Capture the cell that displays the provided text and extract its (X, Y) central coordinate. 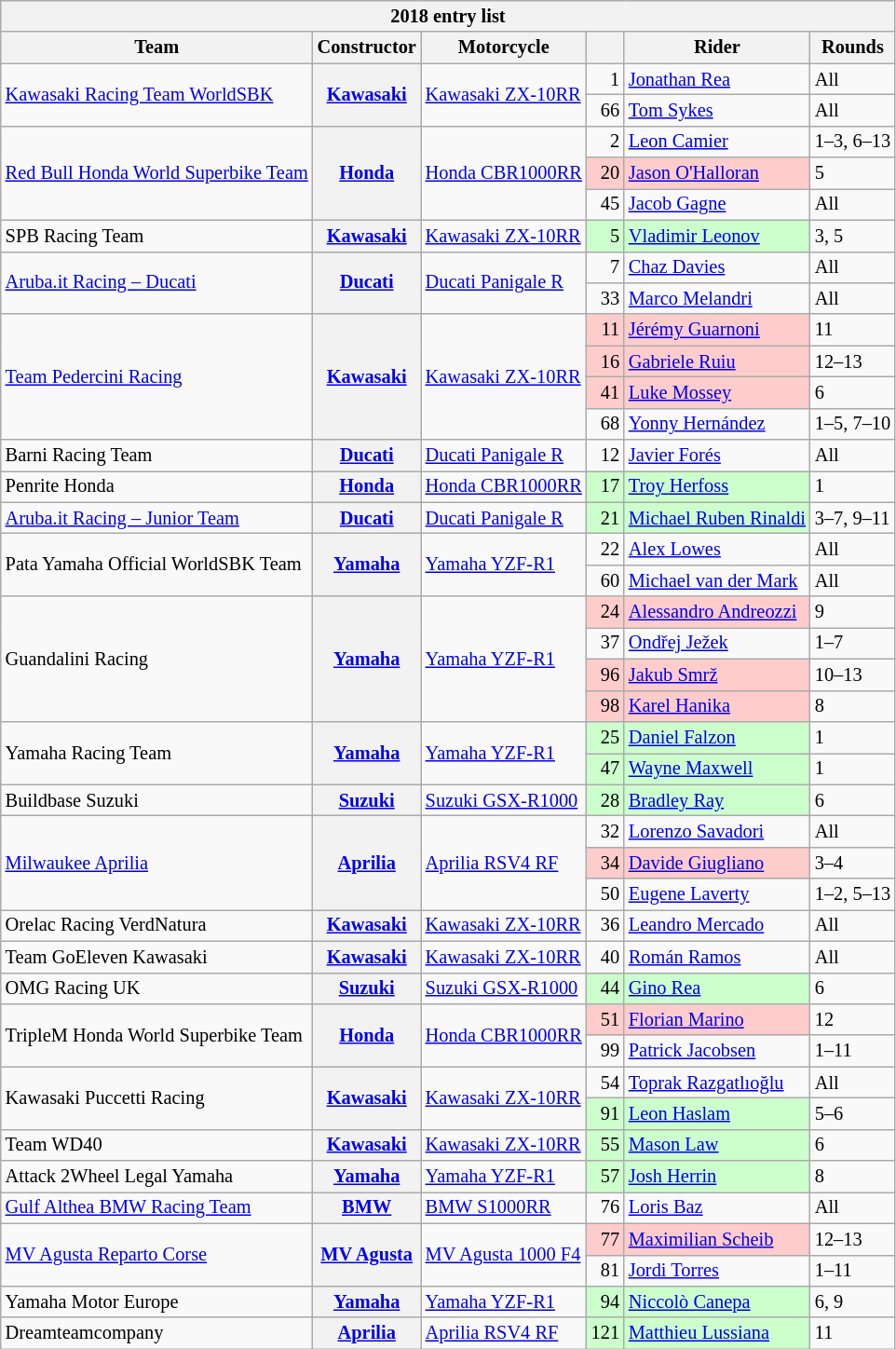
Team WD40 (156, 1145)
44 (605, 988)
Vladimir Leonov (717, 236)
94 (605, 1301)
33 (605, 298)
50 (605, 894)
45 (605, 204)
2018 entry list (448, 16)
3–7, 9–11 (853, 518)
Guandalini Racing (156, 660)
55 (605, 1145)
77 (605, 1239)
99 (605, 1051)
Patrick Jacobsen (717, 1051)
Jonathan Rea (717, 79)
Dreamteamcompany (156, 1333)
Barni Racing Team (156, 456)
Toprak Razgatlıoğlu (717, 1083)
Rounds (853, 48)
Josh Herrin (717, 1177)
Tom Sykes (717, 110)
Troy Herfoss (717, 486)
Lorenzo Savadori (717, 831)
Pata Yamaha Official WorldSBK Team (156, 565)
68 (605, 424)
Daniel Falzon (717, 737)
7 (605, 267)
41 (605, 392)
76 (605, 1207)
Román Ramos (717, 957)
20 (605, 173)
Eugene Laverty (717, 894)
Kawasaki Racing Team WorldSBK (156, 95)
81 (605, 1271)
Wayne Maxwell (717, 769)
Luke Mossey (717, 392)
Aruba.it Racing – Ducati (156, 283)
MV Agusta (367, 1254)
66 (605, 110)
9 (853, 612)
Chaz Davies (717, 267)
Kawasaki Puccetti Racing (156, 1097)
Leon Haslam (717, 1113)
3–4 (853, 863)
Gulf Althea BMW Racing Team (156, 1207)
51 (605, 1019)
22 (605, 549)
Aruba.it Racing – Junior Team (156, 518)
Michael Ruben Rinaldi (717, 518)
Jordi Torres (717, 1271)
BMW S1000RR (504, 1207)
OMG Racing UK (156, 988)
36 (605, 925)
121 (605, 1333)
6, 9 (853, 1301)
Team Pedercini Racing (156, 376)
Michael van der Mark (717, 580)
Leandro Mercado (717, 925)
98 (605, 706)
Red Bull Honda World Superbike Team (156, 173)
1–2, 5–13 (853, 894)
BMW (367, 1207)
32 (605, 831)
Team GoEleven Kawasaki (156, 957)
Jacob Gagne (717, 204)
Leon Camier (717, 142)
Yonny Hernández (717, 424)
Attack 2Wheel Legal Yamaha (156, 1177)
Buildbase Suzuki (156, 800)
Bradley Ray (717, 800)
57 (605, 1177)
Yamaha Racing Team (156, 753)
25 (605, 737)
1–3, 6–13 (853, 142)
Ondřej Ježek (717, 643)
Jakub Smrž (717, 674)
Penrite Honda (156, 486)
54 (605, 1083)
1–7 (853, 643)
Motorcycle (504, 48)
Team (156, 48)
Yamaha Motor Europe (156, 1301)
Maximilian Scheib (717, 1239)
10–13 (853, 674)
Alessandro Andreozzi (717, 612)
3, 5 (853, 236)
5–6 (853, 1113)
60 (605, 580)
2 (605, 142)
1–5, 7–10 (853, 424)
37 (605, 643)
47 (605, 769)
Constructor (367, 48)
17 (605, 486)
34 (605, 863)
40 (605, 957)
Karel Hanika (717, 706)
16 (605, 361)
Mason Law (717, 1145)
Florian Marino (717, 1019)
96 (605, 674)
Jason O'Halloran (717, 173)
Loris Baz (717, 1207)
24 (605, 612)
Alex Lowes (717, 549)
SPB Racing Team (156, 236)
Javier Forés (717, 456)
91 (605, 1113)
TripleM Honda World Superbike Team (156, 1034)
28 (605, 800)
Matthieu Lussiana (717, 1333)
Marco Melandri (717, 298)
Jérémy Guarnoni (717, 330)
Davide Giugliano (717, 863)
21 (605, 518)
Orelac Racing VerdNatura (156, 925)
MV Agusta Reparto Corse (156, 1254)
Gino Rea (717, 988)
MV Agusta 1000 F4 (504, 1254)
Milwaukee Aprilia (156, 863)
Gabriele Ruiu (717, 361)
Rider (717, 48)
Niccolò Canepa (717, 1301)
